Output the [x, y] coordinate of the center of the cell containing the given text.  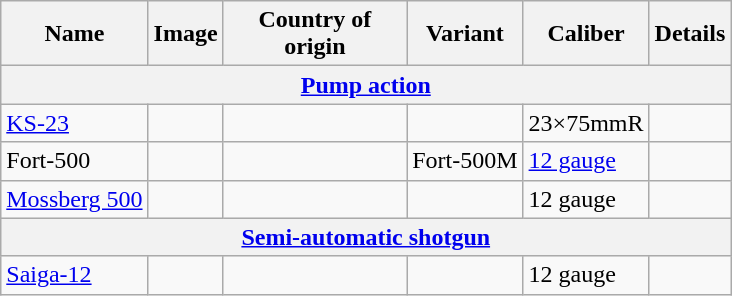
Name [74, 34]
Fort-500 [74, 161]
Saiga-12 [74, 275]
Semi-automatic shotgun [366, 237]
Country of origin [315, 34]
Fort-500M [465, 161]
Caliber [586, 34]
23×75mmR [586, 123]
Pump action [366, 85]
KS-23 [74, 123]
Details [690, 34]
Mossberg 500 [74, 199]
Variant [465, 34]
Image [186, 34]
